Scan for the cell matching the given text and deliver its [X, Y] coordinate at center. 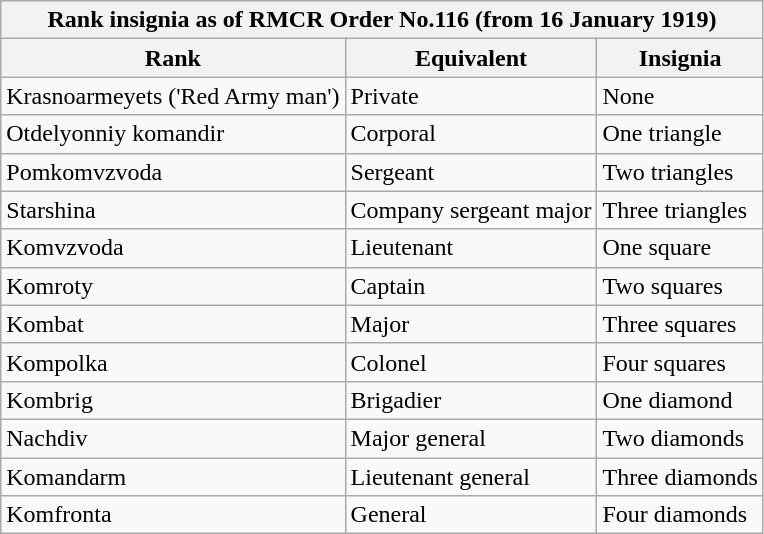
Komroty [173, 286]
Four squares [680, 362]
Krasnoarmeyets ('Red Army man') [173, 96]
Corporal [471, 134]
Two triangles [680, 172]
Two squares [680, 286]
Insignia [680, 58]
Three triangles [680, 210]
Starshina [173, 210]
Komandarm [173, 477]
Equivalent [471, 58]
Brigadier [471, 400]
Pomkomvzvoda [173, 172]
Sergeant [471, 172]
Company sergeant major [471, 210]
Three squares [680, 324]
Colonel [471, 362]
Major general [471, 438]
One square [680, 248]
One triangle [680, 134]
Lieutenant general [471, 477]
Komvzvoda [173, 248]
Major [471, 324]
Nachdiv [173, 438]
Three diamonds [680, 477]
Kompolka [173, 362]
None [680, 96]
Rank insignia as of RMCR Order No.116 (from 16 January 1919) [382, 20]
Private [471, 96]
Two diamonds [680, 438]
Kombrig [173, 400]
Lieutenant [471, 248]
Rank [173, 58]
One diamond [680, 400]
Four diamonds [680, 515]
Otdelyonniy komandir [173, 134]
Captain [471, 286]
Kombat [173, 324]
Komfronta [173, 515]
General [471, 515]
